Return the [x, y] coordinate for the center point of the cell that contains the specified text.  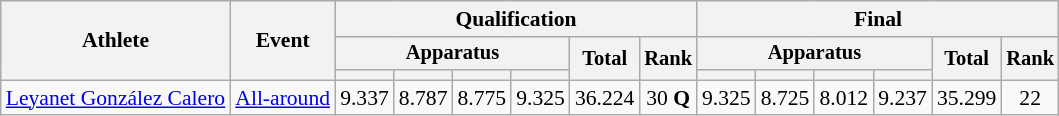
8.012 [844, 98]
Final [878, 19]
Athlete [116, 40]
22 [1030, 98]
8.725 [786, 98]
Event [282, 40]
35.299 [966, 98]
9.337 [364, 98]
Qualification [516, 19]
All-around [282, 98]
8.787 [424, 98]
9.237 [902, 98]
Leyanet González Calero [116, 98]
30 Q [668, 98]
8.775 [482, 98]
36.224 [604, 98]
